Determine the (X, Y) coordinate at the center of the cell enclosing the given text.  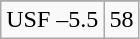
58 (122, 20)
USF –5.5 (52, 20)
